Pinpoint the cell where the given text exists, returning its (X, Y) midpoint coordinate. 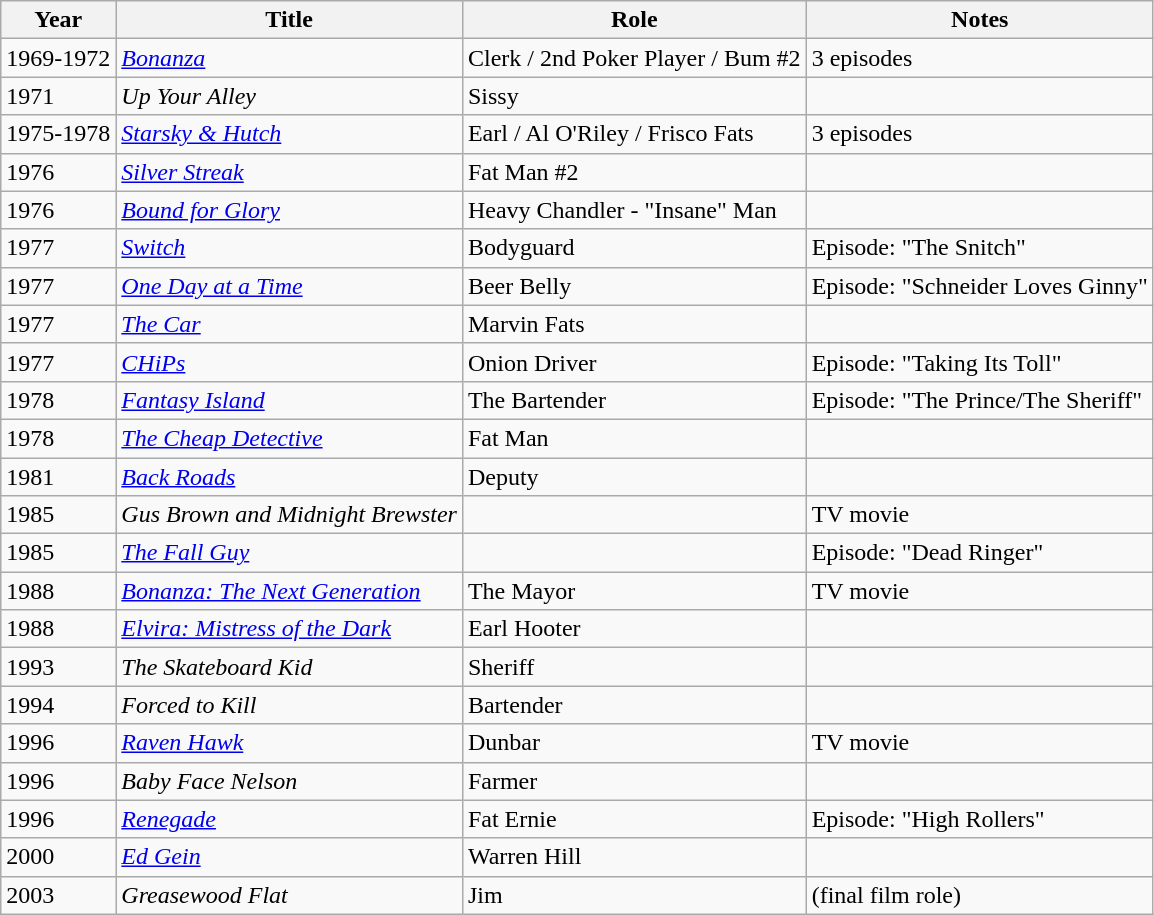
Starsky & Hutch (290, 134)
Bonanza: The Next Generation (290, 591)
Switch (290, 248)
The Fall Guy (290, 553)
Ed Gein (290, 857)
Earl / Al O'Riley / Frisco Fats (634, 134)
Sheriff (634, 667)
Title (290, 20)
2003 (58, 895)
Earl Hooter (634, 629)
Episode: "Schneider Loves Ginny" (980, 286)
Greasewood Flat (290, 895)
Episode: "The Snitch" (980, 248)
Bound for Glory (290, 210)
Fat Man (634, 438)
Bonanza (290, 58)
The Mayor (634, 591)
Episode: "The Prince/The Sheriff" (980, 400)
Marvin Fats (634, 324)
The Cheap Detective (290, 438)
Heavy Chandler - "Insane" Man (634, 210)
1993 (58, 667)
Episode: "Dead Ringer" (980, 553)
Warren Hill (634, 857)
Beer Belly (634, 286)
Back Roads (290, 477)
1975-1978 (58, 134)
Gus Brown and Midnight Brewster (290, 515)
Clerk / 2nd Poker Player / Bum #2 (634, 58)
1969-1972 (58, 58)
Bodyguard (634, 248)
Baby Face Nelson (290, 781)
Fat Man #2 (634, 172)
Renegade (290, 819)
Sissy (634, 96)
Role (634, 20)
1981 (58, 477)
Deputy (634, 477)
1971 (58, 96)
The Car (290, 324)
Jim (634, 895)
Dunbar (634, 743)
Bartender (634, 705)
Silver Streak (290, 172)
The Bartender (634, 400)
One Day at a Time (290, 286)
Fat Ernie (634, 819)
The Skateboard Kid (290, 667)
1994 (58, 705)
Farmer (634, 781)
Up Your Alley (290, 96)
Elvira: Mistress of the Dark (290, 629)
Notes (980, 20)
(final film role) (980, 895)
Raven Hawk (290, 743)
Episode: "High Rollers" (980, 819)
CHiPs (290, 362)
Onion Driver (634, 362)
Year (58, 20)
Episode: "Taking Its Toll" (980, 362)
Forced to Kill (290, 705)
Fantasy Island (290, 400)
2000 (58, 857)
